Locate the cell with the specified text and output its [x, y] center coordinate. 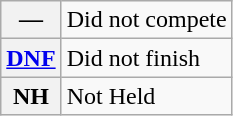
— [31, 20]
NH [31, 96]
DNF [31, 58]
Not Held [146, 96]
Did not finish [146, 58]
Did not compete [146, 20]
